Find where the given text appears and provide that cell's center as [x, y] coordinate. 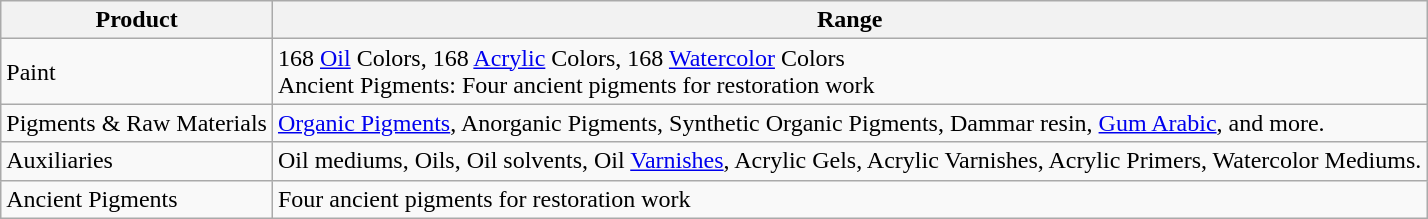
Pigments & Raw Materials [137, 123]
168 Oil Colors, 168 Acrylic Colors, 168 Watercolor ColorsAncient Pigments: Four ancient pigments for restoration work [849, 72]
Organic Pigments, Anorganic Pigments, Synthetic Organic Pigments, Dammar resin, Gum Arabic, and more. [849, 123]
Four ancient pigments for restoration work [849, 199]
Range [849, 20]
Ancient Pigments [137, 199]
Auxiliaries [137, 161]
Oil mediums, Oils, Oil solvents, Oil Varnishes, Acrylic Gels, Acrylic Varnishes, Acrylic Primers, Watercolor Mediums. [849, 161]
Product [137, 20]
Paint [137, 72]
